Identify which cell holds the provided text, then report its [x, y] central coordinate. 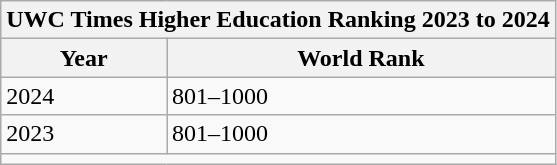
UWC Times Higher Education Ranking 2023 to 2024 [278, 20]
2024 [84, 96]
2023 [84, 134]
Year [84, 58]
World Rank [362, 58]
